Scan for the cell matching the given text and deliver its [x, y] coordinate at center. 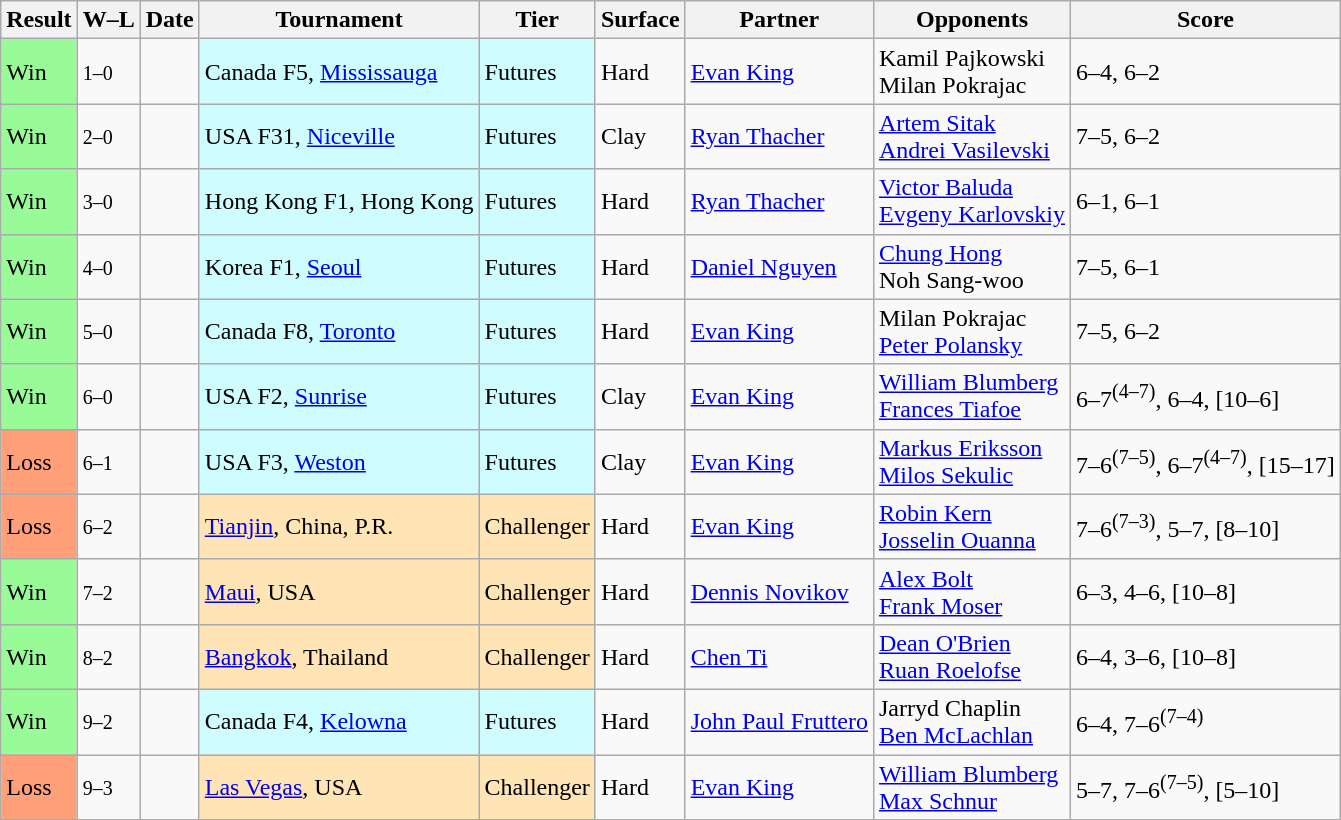
Bangkok, Thailand [339, 656]
7–5, 6–1 [1206, 266]
Surface [640, 20]
Jarryd Chaplin Ben McLachlan [972, 722]
Korea F1, Seoul [339, 266]
Partner [779, 20]
W–L [108, 20]
6–7(4–7), 6–4, [10–6] [1206, 396]
6–4, 3–6, [10–8] [1206, 656]
Daniel Nguyen [779, 266]
6–1, 6–1 [1206, 202]
3–0 [108, 202]
6–0 [108, 396]
Result [39, 20]
Maui, USA [339, 592]
7–6(7–5), 6–7(4–7), [15–17] [1206, 462]
Artem Sitak Andrei Vasilevski [972, 136]
8–2 [108, 656]
Kamil Pajkowski Milan Pokrajac [972, 72]
Las Vegas, USA [339, 786]
William Blumberg Frances Tiafoe [972, 396]
John Paul Fruttero [779, 722]
Tier [537, 20]
1–0 [108, 72]
Markus Eriksson Milos Sekulic [972, 462]
Date [170, 20]
Chung Hong Noh Sang-woo [972, 266]
USA F2, Sunrise [339, 396]
Canada F8, Toronto [339, 332]
6–4, 7–6(7–4) [1206, 722]
Dean O'Brien Ruan Roelofse [972, 656]
Hong Kong F1, Hong Kong [339, 202]
Chen Ti [779, 656]
Robin Kern Josselin Ouanna [972, 526]
4–0 [108, 266]
9–2 [108, 722]
Victor Baluda Evgeny Karlovskiy [972, 202]
Milan Pokrajac Peter Polansky [972, 332]
5–7, 7–6(7–5), [5–10] [1206, 786]
Tournament [339, 20]
6–1 [108, 462]
USA F3, Weston [339, 462]
5–0 [108, 332]
Canada F5, Mississauga [339, 72]
USA F31, Niceville [339, 136]
Dennis Novikov [779, 592]
2–0 [108, 136]
7–2 [108, 592]
Alex Bolt Frank Moser [972, 592]
Score [1206, 20]
William Blumberg Max Schnur [972, 786]
6–4, 6–2 [1206, 72]
7–6(7–3), 5–7, [8–10] [1206, 526]
Tianjin, China, P.R. [339, 526]
6–2 [108, 526]
Canada F4, Kelowna [339, 722]
6–3, 4–6, [10–8] [1206, 592]
9–3 [108, 786]
Opponents [972, 20]
